Output the [X, Y] coordinate of the center of the cell containing the given text.  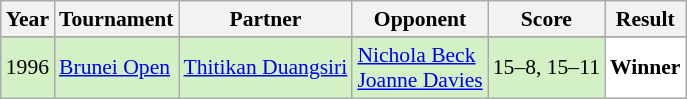
1996 [28, 68]
Tournament [116, 19]
Winner [646, 68]
15–8, 15–11 [546, 68]
Partner [266, 19]
Result [646, 19]
Nichola Beck Joanne Davies [420, 68]
Score [546, 19]
Brunei Open [116, 68]
Year [28, 19]
Thitikan Duangsiri [266, 68]
Opponent [420, 19]
